Extract the [x, y] coordinate from the center of the cell holding the provided text.  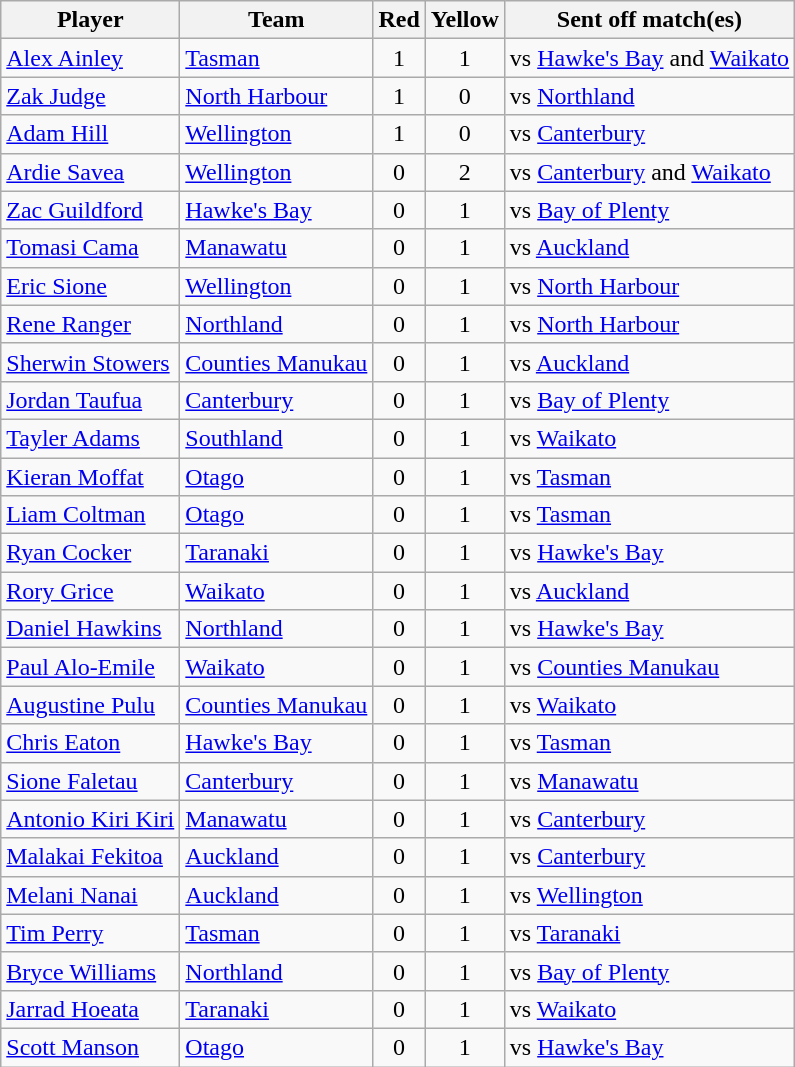
Red [399, 20]
Paul Alo-Emile [90, 667]
Southland [276, 438]
vs Northland [649, 96]
Liam Coltman [90, 515]
Kieran Moffat [90, 477]
Rory Grice [90, 591]
Adam Hill [90, 134]
Malakai Fekitoa [90, 857]
Zak Judge [90, 96]
Chris Eaton [90, 743]
Antonio Kiri Kiri [90, 819]
Sione Faletau [90, 781]
Sent off match(es) [649, 20]
vs Manawatu [649, 781]
Bryce Williams [90, 971]
Sherwin Stowers [90, 362]
vs Canterbury and Waikato [649, 172]
vs Counties Manukau [649, 667]
2 [464, 172]
Alex Ainley [90, 58]
Daniel Hawkins [90, 629]
Augustine Pulu [90, 705]
Melani Nanai [90, 895]
Jarrad Hoeata [90, 1009]
Jordan Taufua [90, 400]
Tomasi Cama [90, 248]
Eric Sione [90, 286]
Yellow [464, 20]
Zac Guildford [90, 210]
Player [90, 20]
Ryan Cocker [90, 553]
Team [276, 20]
vs Taranaki [649, 933]
Tayler Adams [90, 438]
North Harbour [276, 96]
Ardie Savea [90, 172]
Rene Ranger [90, 324]
Tim Perry [90, 933]
Scott Manson [90, 1047]
vs Wellington [649, 895]
vs Hawke's Bay and Waikato [649, 58]
